Capture the cell that displays the provided text and extract its [x, y] central coordinate. 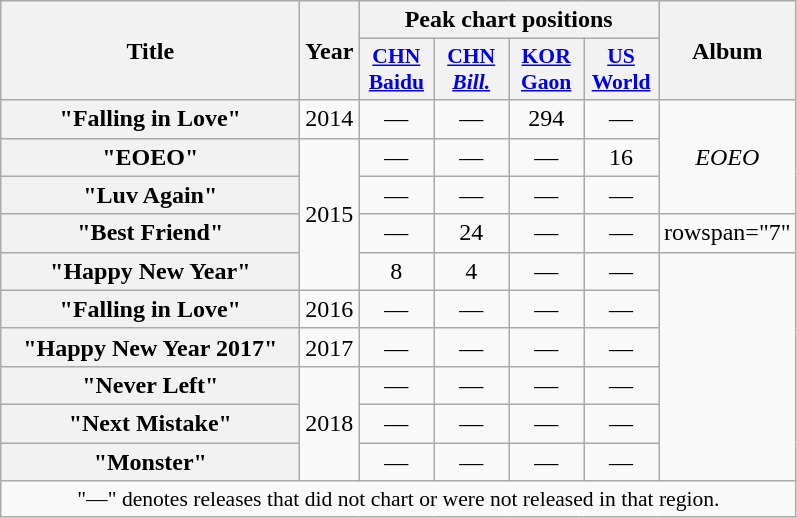
294 [546, 119]
"EOEO" [150, 157]
CHNBaidu [396, 70]
"—" denotes releases that did not chart or were not released in that region. [398, 499]
"Next Mistake" [150, 423]
4 [472, 271]
USWorld [622, 70]
"Luv Again" [150, 195]
24 [472, 233]
2016 [330, 309]
Title [150, 50]
Year [330, 50]
KORGaon [546, 70]
"Never Left" [150, 385]
2015 [330, 214]
CHNBill. [472, 70]
2018 [330, 423]
"Happy New Year" [150, 271]
"Happy New Year 2017" [150, 347]
"Best Friend" [150, 233]
Peak chart positions [509, 20]
16 [622, 157]
EOEO [727, 157]
"Monster" [150, 461]
2014 [330, 119]
2017 [330, 347]
rowspan="7" [727, 233]
8 [396, 271]
Album [727, 50]
